Capture the cell that displays the provided text and extract its (X, Y) central coordinate. 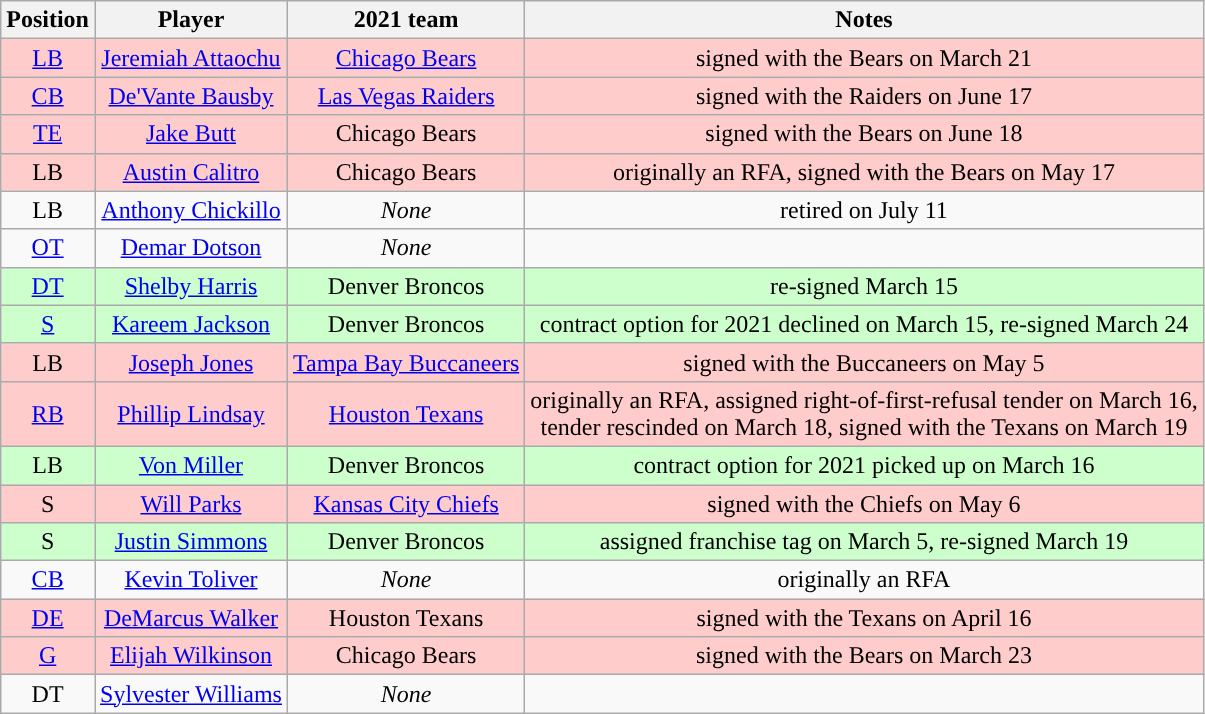
contract option for 2021 declined on March 15, re-signed March 24 (864, 324)
signed with the Bears on March 23 (864, 656)
Anthony Chickillo (190, 210)
Position (48, 20)
Will Parks (190, 503)
Kareem Jackson (190, 324)
Kevin Toliver (190, 580)
originally an RFA, assigned right-of-first-refusal tender on March 16,tender rescinded on March 18, signed with the Texans on March 19 (864, 414)
Notes (864, 20)
originally an RFA (864, 580)
contract option for 2021 picked up on March 16 (864, 465)
signed with the Texans on April 16 (864, 618)
RB (48, 414)
Las Vegas Raiders (406, 96)
Player (190, 20)
Phillip Lindsay (190, 414)
Demar Dotson (190, 248)
Elijah Wilkinson (190, 656)
Tampa Bay Buccaneers (406, 362)
G (48, 656)
Justin Simmons (190, 542)
signed with the Buccaneers on May 5 (864, 362)
Austin Calitro (190, 172)
re-signed March 15 (864, 286)
De'Vante Bausby (190, 96)
TE (48, 134)
retired on July 11 (864, 210)
Jeremiah Attaochu (190, 58)
Jake Butt (190, 134)
Von Miller (190, 465)
Kansas City Chiefs (406, 503)
assigned franchise tag on March 5, re-signed March 19 (864, 542)
DE (48, 618)
Sylvester Williams (190, 694)
signed with the Bears on March 21 (864, 58)
Shelby Harris (190, 286)
OT (48, 248)
DeMarcus Walker (190, 618)
signed with the Chiefs on May 6 (864, 503)
signed with the Raiders on June 17 (864, 96)
originally an RFA, signed with the Bears on May 17 (864, 172)
2021 team (406, 20)
signed with the Bears on June 18 (864, 134)
Joseph Jones (190, 362)
